Search for the cell housing the specified text and yield its [x, y] center coordinate. 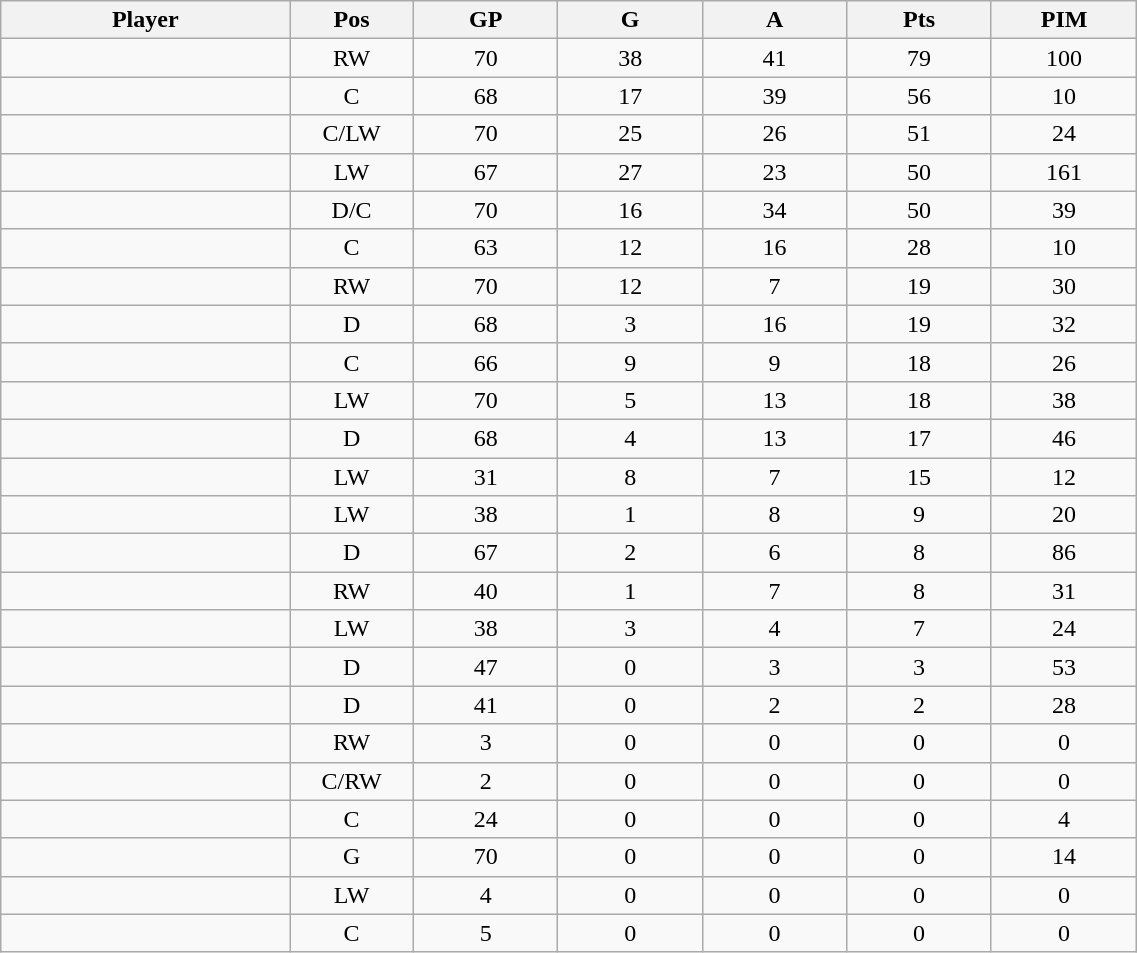
Pts [919, 20]
20 [1064, 515]
161 [1064, 172]
53 [1064, 667]
25 [630, 134]
56 [919, 96]
47 [485, 667]
27 [630, 172]
23 [774, 172]
D/C [352, 210]
86 [1064, 553]
30 [1064, 286]
C/RW [352, 781]
100 [1064, 58]
PIM [1064, 20]
40 [485, 591]
32 [1064, 324]
34 [774, 210]
66 [485, 362]
51 [919, 134]
Pos [352, 20]
6 [774, 553]
63 [485, 248]
C/LW [352, 134]
A [774, 20]
Player [146, 20]
15 [919, 477]
14 [1064, 857]
79 [919, 58]
46 [1064, 438]
GP [485, 20]
